Find where the given text appears and provide that cell's center as (X, Y) coordinate. 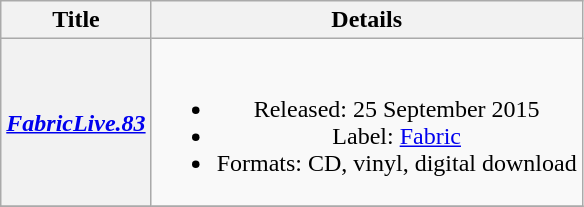
Title (76, 20)
Details (366, 20)
Released: 25 September 2015Label: FabricFormats: CD, vinyl, digital download (366, 122)
FabricLive.83 (76, 122)
